Identify which cell holds the provided text, then report its (x, y) central coordinate. 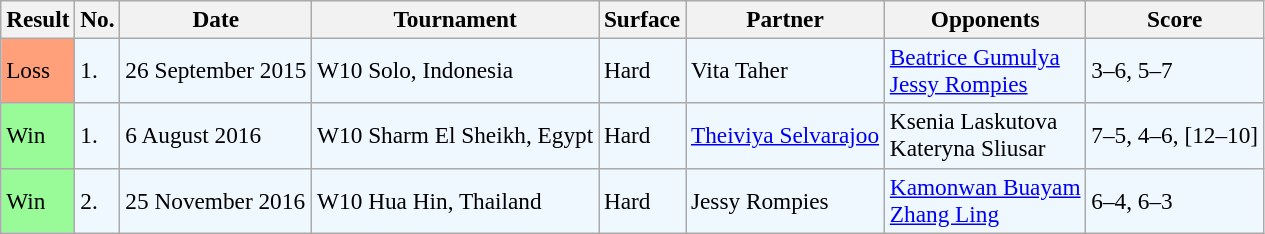
Opponents (984, 19)
W10 Hua Hin, Thailand (456, 200)
6 August 2016 (216, 136)
Tournament (456, 19)
Beatrice Gumulya Jessy Rompies (984, 70)
6–4, 6–3 (1175, 200)
3–6, 5–7 (1175, 70)
25 November 2016 (216, 200)
Result (38, 19)
Jessy Rompies (786, 200)
26 September 2015 (216, 70)
Kamonwan Buayam Zhang Ling (984, 200)
Partner (786, 19)
Loss (38, 70)
Vita Taher (786, 70)
Ksenia Laskutova Kateryna Sliusar (984, 136)
Score (1175, 19)
7–5, 4–6, [12–10] (1175, 136)
W10 Sharm El Sheikh, Egypt (456, 136)
Surface (642, 19)
2. (98, 200)
Date (216, 19)
Theiviya Selvarajoo (786, 136)
W10 Solo, Indonesia (456, 70)
No. (98, 19)
